Return [x, y] of the center of cell containing provided text 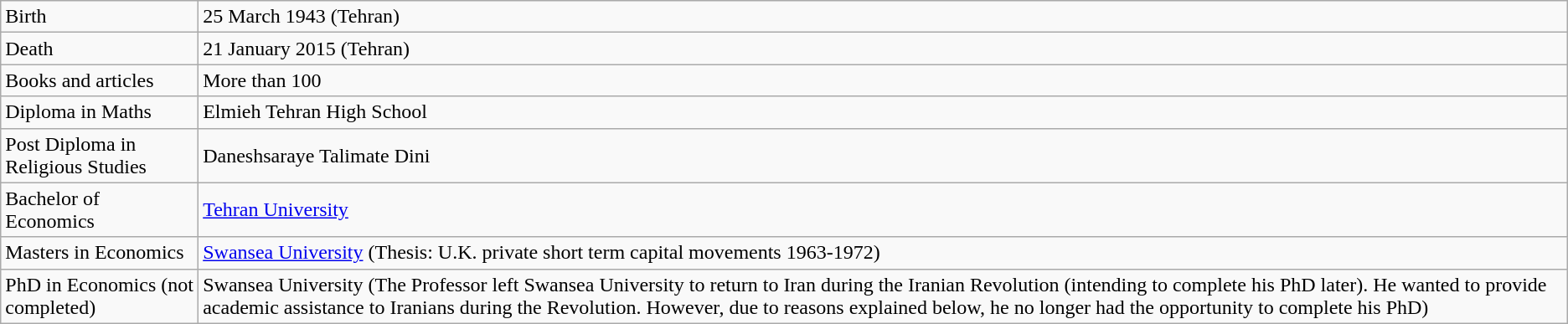
Daneshsaraye Talimate Dini [883, 156]
Post Diploma in Religious Studies [100, 156]
Diploma in Maths [100, 112]
25 March 1943 (Tehran) [883, 17]
Birth [100, 17]
Tehran University [883, 209]
Death [100, 49]
PhD in Economics (not completed) [100, 296]
21 January 2015 (Tehran) [883, 49]
Masters in Economics [100, 253]
Swansea University (Thesis: U.K. private short term capital movements 1963-1972) [883, 253]
Bachelor of Economics [100, 209]
Books and articles [100, 80]
More than 100 [883, 80]
Elmieh Tehran High School [883, 112]
